Find where the given text appears and provide that cell's center as [X, Y] coordinate. 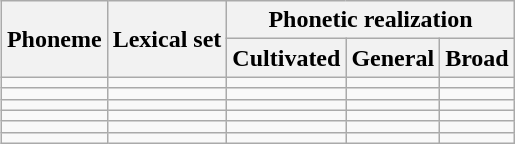
Phoneme [54, 39]
Broad [478, 58]
Lexical set [167, 39]
General [393, 58]
Cultivated [286, 58]
Phonetic realization [370, 20]
